Capture the cell that displays the provided text and extract its [X, Y] central coordinate. 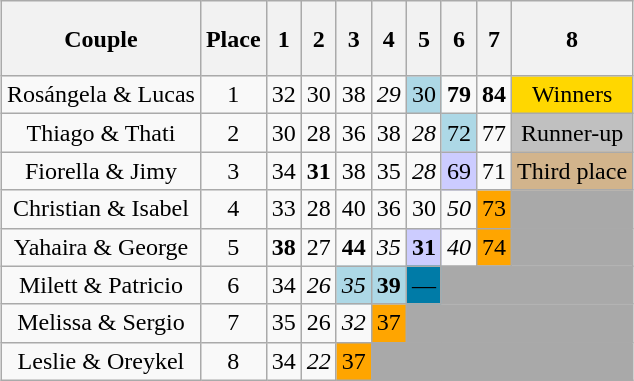
39 [388, 285]
72 [458, 133]
50 [458, 209]
Thiago & Thati [100, 133]
Third place [572, 171]
79 [458, 95]
22 [318, 361]
44 [354, 247]
33 [284, 209]
84 [494, 95]
27 [318, 247]
Couple [100, 38]
Rosángela & Lucas [100, 95]
69 [458, 171]
Yahaira & George [100, 247]
77 [494, 133]
Christian & Isabel [100, 209]
73 [494, 209]
Melissa & Sergio [100, 323]
— [424, 285]
Runner-up [572, 133]
Fiorella & Jimy [100, 171]
29 [388, 95]
Place [233, 38]
74 [494, 247]
71 [494, 171]
Winners [572, 95]
Milett & Patricio [100, 285]
Leslie & Oreykel [100, 361]
